Return the (X, Y) coordinate for the center point of the cell that contains the specified text.  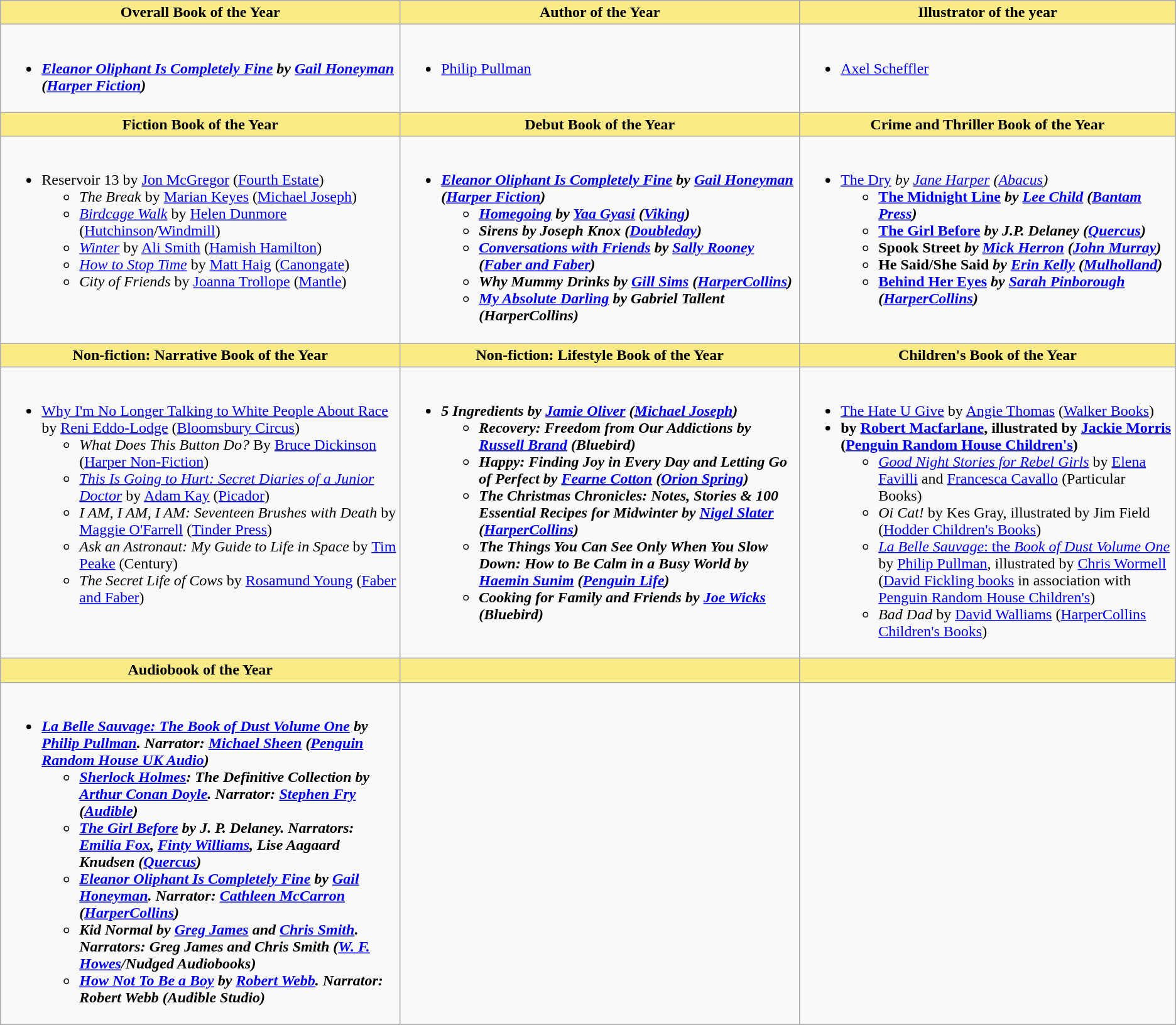
Axel Scheffler (988, 68)
Non-fiction: Lifestyle Book of the Year (600, 355)
Children's Book of the Year (988, 355)
Fiction Book of the Year (200, 124)
Illustrator of the year (988, 13)
Crime and Thriller Book of the Year (988, 124)
Eleanor Oliphant Is Completely Fine by Gail Honeyman (Harper Fiction) (200, 68)
Audiobook of the Year (200, 670)
Philip Pullman (600, 68)
Author of the Year (600, 13)
Debut Book of the Year (600, 124)
Overall Book of the Year (200, 13)
Non-fiction: Narrative Book of the Year (200, 355)
